Scan for the cell matching the given text and deliver its (x, y) coordinate at center. 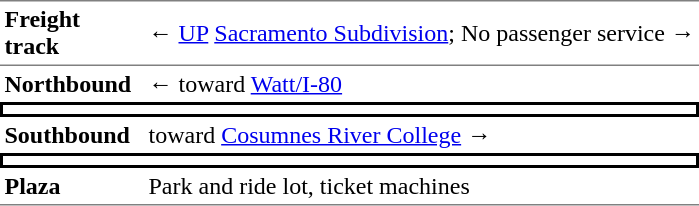
← toward Watt/I-80 (422, 83)
toward Cosumnes River College → (422, 135)
Northbound (72, 83)
← UP Sacramento Subdivision; No passenger service → (422, 32)
Freight track (72, 32)
Southbound (72, 135)
Park and ride lot, ticket machines (422, 187)
Plaza (72, 187)
